Provide the (X, Y) coordinate of the cell's center where the given text is located.  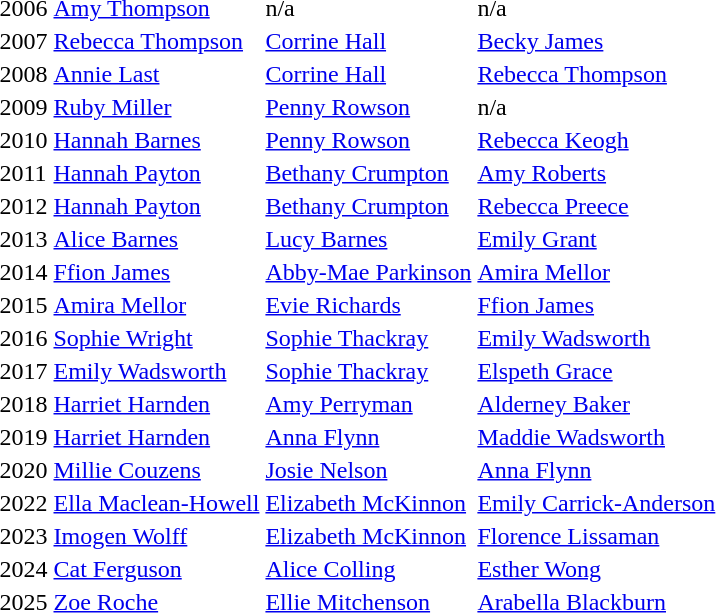
Alice Barnes (156, 239)
Sophie Wright (156, 338)
Annie Last (156, 74)
Rebecca Thompson (156, 41)
Hannah Barnes (156, 140)
Amira Mellor (156, 305)
Emily Wadsworth (156, 371)
Abby-Mae Parkinson (368, 272)
Evie Richards (368, 305)
Lucy Barnes (368, 239)
Ella Maclean-Howell (156, 503)
Millie Couzens (156, 470)
Imogen Wolff (156, 536)
Josie Nelson (368, 470)
Ffion James (156, 272)
Anna Flynn (368, 437)
Ruby Miller (156, 107)
Amy Perryman (368, 404)
Cat Ferguson (156, 569)
Alice Colling (368, 569)
